For the text-containing cell, return its midpoint in (X, Y) coordinate format. 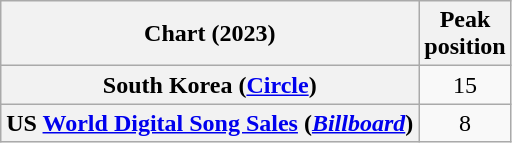
15 (465, 85)
US World Digital Song Sales (Billboard) (210, 123)
8 (465, 123)
Chart (2023) (210, 34)
South Korea (Circle) (210, 85)
Peakposition (465, 34)
